Output the (X, Y) coordinate of the center of the cell containing the given text.  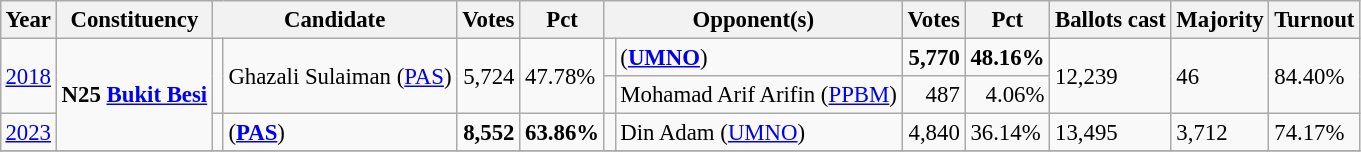
Constituency (134, 20)
Mohamad Arif Arifin (PPBM) (758, 95)
4,840 (934, 133)
12,239 (1110, 76)
63.86% (562, 133)
487 (934, 95)
4.06% (1008, 95)
36.14% (1008, 133)
(PAS) (340, 133)
Candidate (334, 20)
2018 (28, 76)
(UMNO) (758, 57)
13,495 (1110, 133)
Din Adam (UMNO) (758, 133)
Ballots cast (1110, 20)
N25 Bukit Besi (134, 94)
5,770 (934, 57)
47.78% (562, 76)
Ghazali Sulaiman (PAS) (340, 76)
46 (1220, 76)
84.40% (1314, 76)
Turnout (1314, 20)
3,712 (1220, 133)
74.17% (1314, 133)
Majority (1220, 20)
Opponent(s) (753, 20)
5,724 (488, 76)
8,552 (488, 133)
2023 (28, 133)
48.16% (1008, 57)
Year (28, 20)
